Scan for the cell matching the given text and deliver its (x, y) coordinate at center. 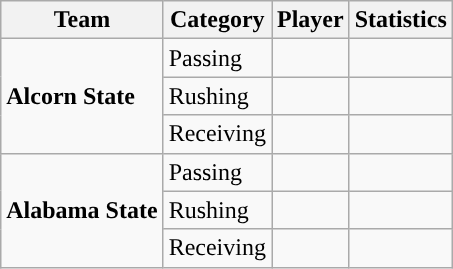
Team (82, 20)
Statistics (400, 20)
Player (311, 20)
Alabama State (82, 210)
Category (217, 20)
Alcorn State (82, 96)
